Determine the [x, y] coordinate at the center of the cell enclosing the given text.  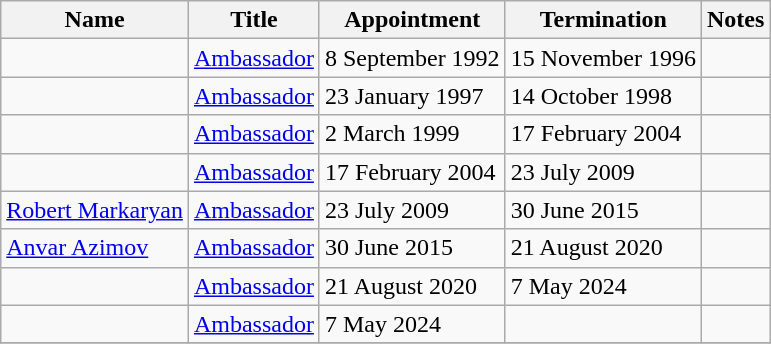
8 September 1992 [412, 58]
Appointment [412, 20]
Termination [603, 20]
14 October 1998 [603, 96]
Name [95, 20]
Anvar Azimov [95, 248]
2 March 1999 [412, 134]
Robert Markaryan [95, 210]
Title [254, 20]
15 November 1996 [603, 58]
23 January 1997 [412, 96]
Notes [736, 20]
